Return (X, Y) of the center of cell containing provided text 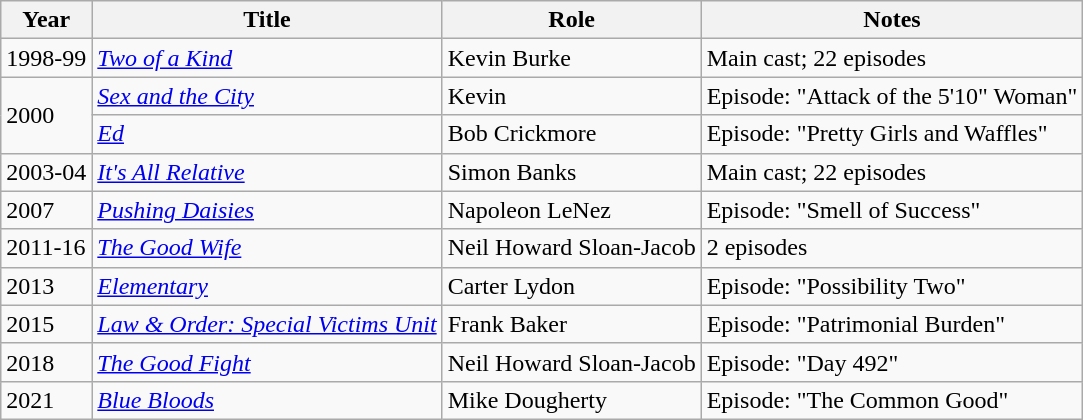
2011-16 (46, 248)
1998-99 (46, 58)
2000 (46, 115)
Napoleon LeNez (572, 210)
Year (46, 20)
Episode: "Patrimonial Burden" (892, 324)
Pushing Daisies (267, 210)
Sex and the City (267, 96)
The Good Wife (267, 248)
Simon Banks (572, 172)
2013 (46, 286)
Title (267, 20)
Episode: "Pretty Girls and Waffles" (892, 134)
Bob Crickmore (572, 134)
The Good Fight (267, 362)
Episode: "Possibility Two" (892, 286)
Episode: "The Common Good" (892, 400)
2021 (46, 400)
Episode: "Attack of the 5'10" Woman" (892, 96)
It's All Relative (267, 172)
2003-04 (46, 172)
Two of a Kind (267, 58)
Role (572, 20)
2018 (46, 362)
Episode: "Day 492" (892, 362)
2 episodes (892, 248)
Law & Order: Special Victims Unit (267, 324)
Elementary (267, 286)
2007 (46, 210)
Notes (892, 20)
2015 (46, 324)
Mike Dougherty (572, 400)
Carter Lydon (572, 286)
Episode: "Smell of Success" (892, 210)
Frank Baker (572, 324)
Kevin Burke (572, 58)
Kevin (572, 96)
Ed (267, 134)
Blue Bloods (267, 400)
